Output the (x, y) coordinate of the center of the cell containing the given text.  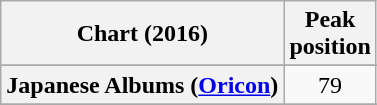
79 (330, 85)
Peakposition (330, 34)
Chart (2016) (142, 34)
Japanese Albums (Oricon) (142, 85)
